Scan for the cell matching the given text and deliver its [X, Y] coordinate at center. 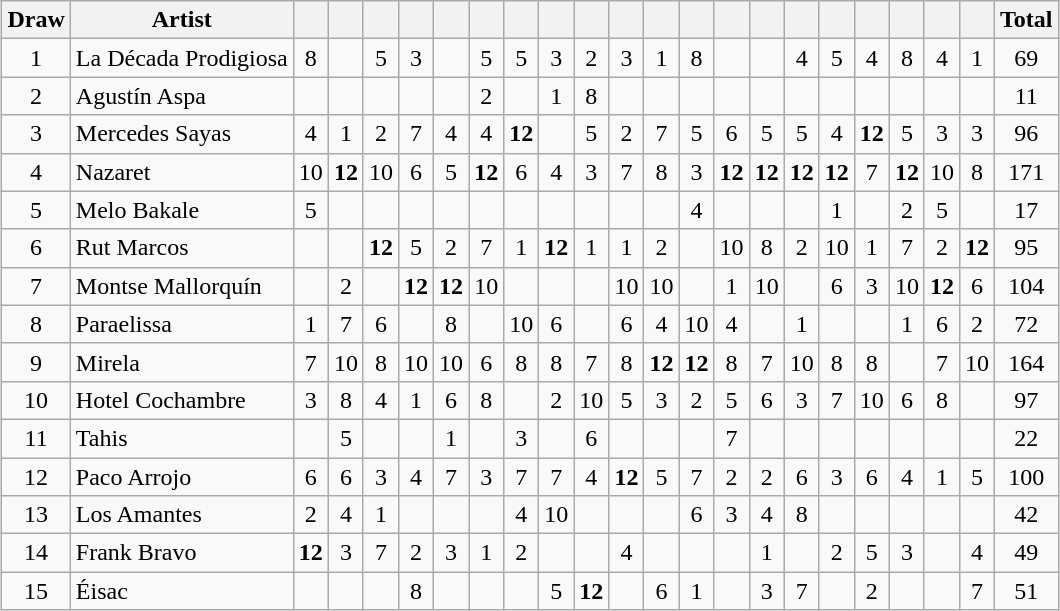
Montse Mallorquín [182, 286]
Rut Marcos [182, 248]
97 [1027, 400]
Artist [182, 20]
51 [1027, 591]
Éisac [182, 591]
Tahis [182, 438]
Total [1027, 20]
42 [1027, 515]
Melo Bakale [182, 210]
72 [1027, 324]
Mirela [182, 362]
22 [1027, 438]
104 [1027, 286]
La Década Prodigiosa [182, 58]
Nazaret [182, 172]
Hotel Cochambre [182, 400]
95 [1027, 248]
9 [36, 362]
164 [1027, 362]
Paraelissa [182, 324]
69 [1027, 58]
Draw [36, 20]
Frank Bravo [182, 553]
100 [1027, 477]
Paco Arrojo [182, 477]
17 [1027, 210]
96 [1027, 134]
Mercedes Sayas [182, 134]
171 [1027, 172]
Agustín Aspa [182, 96]
13 [36, 515]
14 [36, 553]
49 [1027, 553]
15 [36, 591]
Los Amantes [182, 515]
